Extract the (x, y) coordinate from the center of the cell holding the provided text.  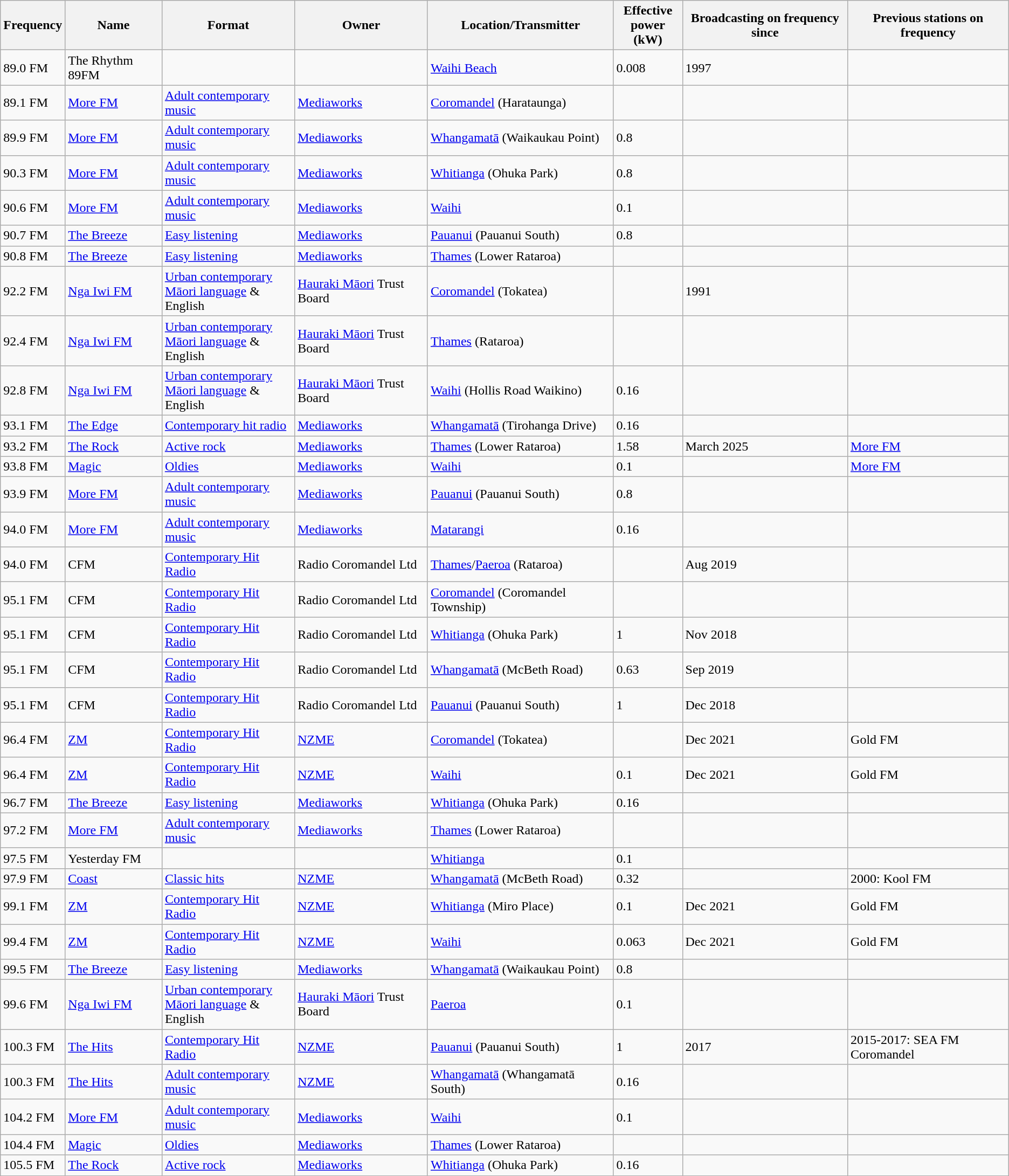
Coromandel (Harataunga) (521, 102)
Waihi (Hollis Road Waikino) (521, 390)
Contemporary hit radio (228, 425)
89.0 FM (33, 68)
Matarangi (521, 529)
March 2025 (765, 446)
0.63 (648, 669)
Owner (361, 25)
105.5 FM (33, 1165)
Location/Transmitter (521, 25)
97.2 FM (33, 830)
96.7 FM (33, 803)
0.063 (648, 941)
92.8 FM (33, 390)
Previous stations on frequency (928, 25)
Yesterday FM (114, 858)
The Edge (114, 425)
Whangamatā (Whangamatā South) (521, 1082)
2017 (765, 1047)
104.4 FM (33, 1145)
Nov 2018 (765, 635)
104.2 FM (33, 1117)
Frequency (33, 25)
Sep 2019 (765, 669)
Dec 2018 (765, 705)
99.6 FM (33, 1005)
Waihi Beach (521, 68)
1991 (765, 291)
2000: Kool FM (928, 878)
Whitianga (521, 858)
2015-2017: SEA FM Coromandel (928, 1047)
Thames/Paeroa (Rataroa) (521, 565)
90.6 FM (33, 208)
90.7 FM (33, 236)
Paeroa (521, 1005)
97.9 FM (33, 878)
93.2 FM (33, 446)
89.9 FM (33, 138)
0.32 (648, 878)
0.008 (648, 68)
90.8 FM (33, 256)
Coast (114, 878)
90.3 FM (33, 172)
93.1 FM (33, 425)
The Rhythm 89FM (114, 68)
89.1 FM (33, 102)
92.4 FM (33, 341)
92.2 FM (33, 291)
Broadcasting on frequency since (765, 25)
99.5 FM (33, 970)
Thames (Rataroa) (521, 341)
1997 (765, 68)
93.9 FM (33, 495)
93.8 FM (33, 467)
Aug 2019 (765, 565)
97.5 FM (33, 858)
Effectivepower (kW) (648, 25)
99.4 FM (33, 941)
Classic hits (228, 878)
Name (114, 25)
1.58 (648, 446)
99.1 FM (33, 907)
Coromandel (Coromandel Township) (521, 599)
Whangamatā (Tirohanga Drive) (521, 425)
Format (228, 25)
Whitianga (Miro Place) (521, 907)
